Return [X, Y] of the center of cell containing provided text 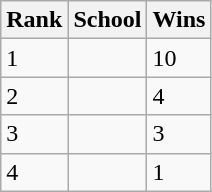
2 [34, 96]
Rank [34, 20]
10 [179, 58]
Wins [179, 20]
School [108, 20]
